Pinpoint the cell where the given text exists, returning its [x, y] midpoint coordinate. 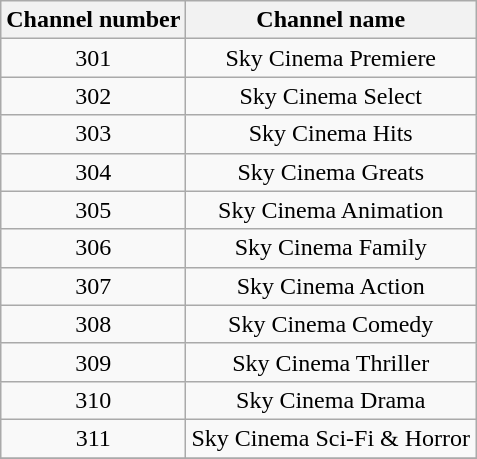
302 [94, 96]
Sky Cinema Comedy [331, 324]
307 [94, 286]
301 [94, 58]
Sky Cinema Hits [331, 134]
Sky Cinema Family [331, 248]
309 [94, 362]
Channel name [331, 20]
306 [94, 248]
Sky Cinema Drama [331, 400]
Channel number [94, 20]
Sky Cinema Greats [331, 172]
Sky Cinema Action [331, 286]
Sky Cinema Thriller [331, 362]
308 [94, 324]
310 [94, 400]
Sky Cinema Animation [331, 210]
Sky Cinema Sci-Fi & Horror [331, 438]
Sky Cinema Select [331, 96]
303 [94, 134]
304 [94, 172]
Sky Cinema Premiere [331, 58]
311 [94, 438]
305 [94, 210]
